Return (x, y) of the center of cell containing provided text 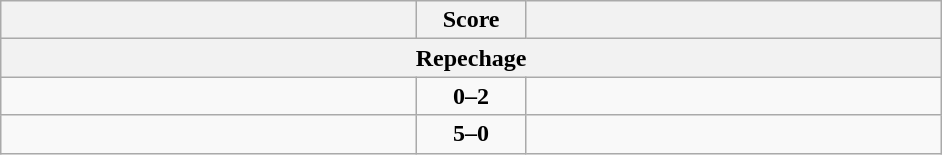
0–2 (472, 96)
5–0 (472, 134)
Score (472, 20)
Repechage (472, 58)
